Capture the cell that displays the provided text and extract its (x, y) central coordinate. 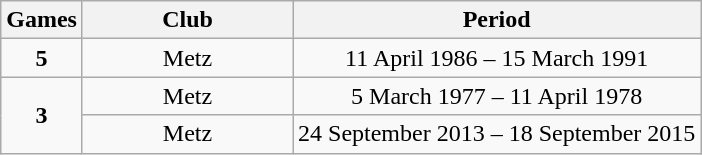
Period (496, 20)
24 September 2013 – 18 September 2015 (496, 134)
Games (42, 20)
11 April 1986 – 15 March 1991 (496, 58)
5 (42, 58)
3 (42, 115)
Club (187, 20)
5 March 1977 – 11 April 1978 (496, 96)
